Find where the given text appears and provide that cell's center as [X, Y] coordinate. 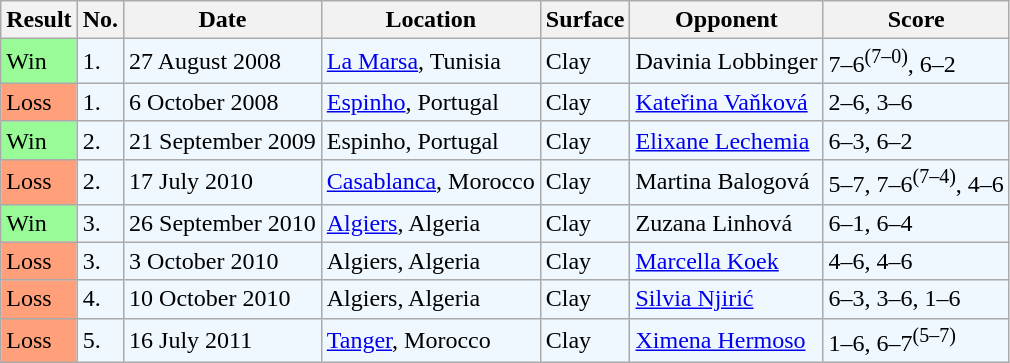
Ximena Hermoso [726, 340]
7–6(7–0), 6–2 [916, 62]
Date [223, 20]
6–3, 6–2 [916, 140]
Tanger, Morocco [430, 340]
6 October 2008 [223, 102]
Elixane Lechemia [726, 140]
Silvia Njirić [726, 299]
Surface [585, 20]
5–7, 7–6(7–4), 4–6 [916, 182]
La Marsa, Tunisia [430, 62]
Score [916, 20]
6–3, 3–6, 1–6 [916, 299]
Opponent [726, 20]
5. [100, 340]
6–1, 6–4 [916, 223]
Casablanca, Morocco [430, 182]
4–6, 4–6 [916, 261]
Kateřina Vaňková [726, 102]
21 September 2009 [223, 140]
Martina Balogová [726, 182]
17 July 2010 [223, 182]
Zuzana Linhová [726, 223]
26 September 2010 [223, 223]
10 October 2010 [223, 299]
No. [100, 20]
Davinia Lobbinger [726, 62]
2–6, 3–6 [916, 102]
27 August 2008 [223, 62]
3 October 2010 [223, 261]
1–6, 6–7(5–7) [916, 340]
Location [430, 20]
4. [100, 299]
Marcella Koek [726, 261]
16 July 2011 [223, 340]
Result [39, 20]
